For the text-containing cell, return its midpoint in [X, Y] coordinate format. 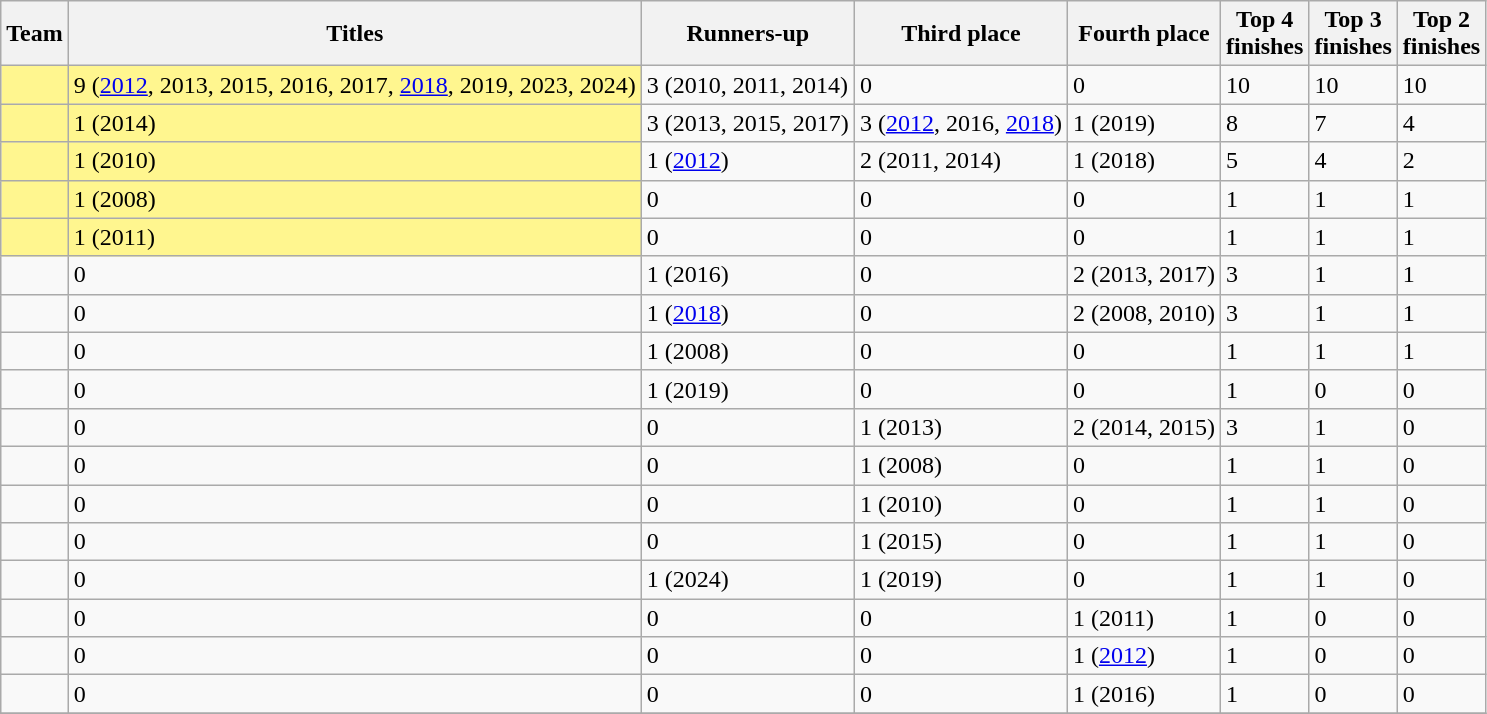
1 (2014) [354, 123]
Third place [960, 34]
Team [35, 34]
1 (2013) [960, 427]
Fourth place [1144, 34]
2 (2008, 2010) [1144, 313]
Top 2 finishes [1441, 34]
7 [1353, 123]
2 (2013, 2017) [1144, 275]
2 [1441, 161]
Titles [354, 34]
3 (2013, 2015, 2017) [748, 123]
1 (2015) [960, 542]
3 (2010, 2011, 2014) [748, 85]
9 (2012, 2013, 2015, 2016, 2017, 2018, 2019, 2023, 2024) [354, 85]
3 (2012, 2016, 2018) [960, 123]
Top 3 finishes [1353, 34]
8 [1264, 123]
5 [1264, 161]
1 (2024) [748, 580]
Top 4 finishes [1264, 34]
2 (2011, 2014) [960, 161]
2 (2014, 2015) [1144, 427]
Runners-up [748, 34]
